Provide the (X, Y) coordinate of the cell's center where the given text is located.  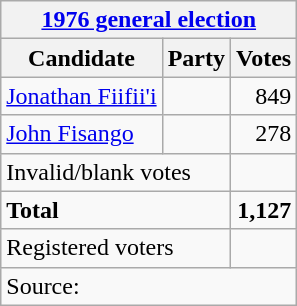
1,127 (264, 210)
1976 general election (149, 20)
Total (116, 210)
Registered voters (116, 248)
278 (264, 134)
849 (264, 96)
Candidate (82, 58)
Party (196, 58)
Jonathan Fiifii'i (82, 96)
Invalid/blank votes (116, 172)
John Fisango (82, 134)
Votes (264, 58)
Source: (149, 286)
